Provide the (X, Y) coordinate of the cell's center where the given text is located.  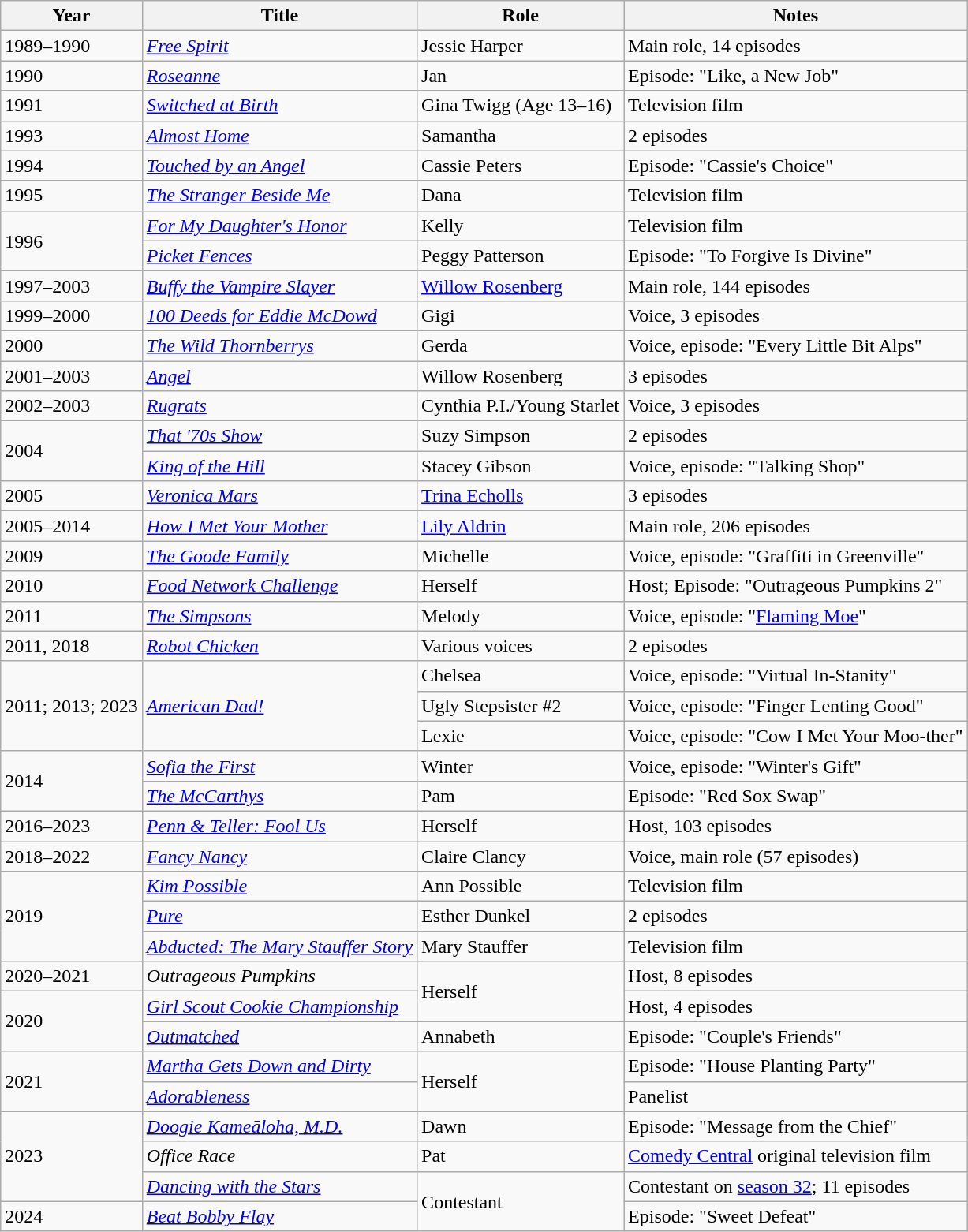
The McCarthys (279, 796)
Main role, 144 episodes (796, 286)
Host, 103 episodes (796, 826)
Lily Aldrin (521, 526)
Suzy Simpson (521, 436)
Voice, episode: "Flaming Moe" (796, 616)
Switched at Birth (279, 106)
2011 (72, 616)
2021 (72, 1081)
Gerda (521, 345)
Peggy Patterson (521, 256)
Voice, episode: "Every Little Bit Alps" (796, 345)
Office Race (279, 1156)
The Goode Family (279, 556)
Cassie Peters (521, 166)
King of the Hill (279, 466)
Lexie (521, 736)
Host, 4 episodes (796, 1006)
1996 (72, 241)
Contestant (521, 1201)
Jessie Harper (521, 46)
Annabeth (521, 1036)
Voice, episode: "Virtual In-Stanity" (796, 676)
Gigi (521, 315)
Episode: "Message from the Chief" (796, 1126)
Contestant on season 32; 11 episodes (796, 1186)
2014 (72, 781)
2005–2014 (72, 526)
2002–2003 (72, 406)
2009 (72, 556)
2001–2003 (72, 376)
2018–2022 (72, 856)
Episode: "To Forgive Is Divine" (796, 256)
Notes (796, 16)
Jan (521, 76)
2005 (72, 496)
Martha Gets Down and Dirty (279, 1066)
2020 (72, 1021)
Voice, main role (57 episodes) (796, 856)
Penn & Teller: Fool Us (279, 826)
The Simpsons (279, 616)
Voice, episode: "Winter's Gift" (796, 766)
Girl Scout Cookie Championship (279, 1006)
Dawn (521, 1126)
Episode: "House Planting Party" (796, 1066)
Michelle (521, 556)
For My Daughter's Honor (279, 226)
Episode: "Cassie's Choice" (796, 166)
Voice, episode: "Talking Shop" (796, 466)
Main role, 14 episodes (796, 46)
1997–2003 (72, 286)
Gina Twigg (Age 13–16) (521, 106)
2024 (72, 1216)
Adorableness (279, 1096)
Pat (521, 1156)
Robot Chicken (279, 646)
Stacey Gibson (521, 466)
Main role, 206 episodes (796, 526)
Fancy Nancy (279, 856)
Episode: "Like, a New Job" (796, 76)
Cynthia P.I./Young Starlet (521, 406)
Host, 8 episodes (796, 976)
Claire Clancy (521, 856)
2020–2021 (72, 976)
1999–2000 (72, 315)
1995 (72, 196)
Melody (521, 616)
Mary Stauffer (521, 946)
2023 (72, 1156)
Kim Possible (279, 887)
The Wild Thornberrys (279, 345)
Almost Home (279, 136)
Pure (279, 917)
Ugly Stepsister #2 (521, 706)
Free Spirit (279, 46)
Ann Possible (521, 887)
Food Network Challenge (279, 586)
Panelist (796, 1096)
2000 (72, 345)
Beat Bobby Flay (279, 1216)
Dancing with the Stars (279, 1186)
2019 (72, 917)
Esther Dunkel (521, 917)
Winter (521, 766)
Trina Echolls (521, 496)
1994 (72, 166)
Abducted: The Mary Stauffer Story (279, 946)
Episode: "Couple's Friends" (796, 1036)
Episode: "Sweet Defeat" (796, 1216)
Role (521, 16)
Year (72, 16)
1993 (72, 136)
2011, 2018 (72, 646)
Outrageous Pumpkins (279, 976)
2010 (72, 586)
Voice, episode: "Graffiti in Greenville" (796, 556)
Sofia the First (279, 766)
100 Deeds for Eddie McDowd (279, 315)
Chelsea (521, 676)
2004 (72, 451)
Touched by an Angel (279, 166)
Host; Episode: "Outrageous Pumpkins 2" (796, 586)
Voice, episode: "Cow I Met Your Moo-ther" (796, 736)
Comedy Central original television film (796, 1156)
The Stranger Beside Me (279, 196)
Rugrats (279, 406)
Pam (521, 796)
Roseanne (279, 76)
Voice, episode: "Finger Lenting Good" (796, 706)
Dana (521, 196)
2016–2023 (72, 826)
Buffy the Vampire Slayer (279, 286)
2011; 2013; 2023 (72, 706)
Samantha (521, 136)
Outmatched (279, 1036)
Angel (279, 376)
Episode: "Red Sox Swap" (796, 796)
Veronica Mars (279, 496)
Picket Fences (279, 256)
1990 (72, 76)
Various voices (521, 646)
1991 (72, 106)
American Dad! (279, 706)
Title (279, 16)
1989–1990 (72, 46)
How I Met Your Mother (279, 526)
That '70s Show (279, 436)
Kelly (521, 226)
Doogie Kameāloha, M.D. (279, 1126)
